Capture the cell that displays the provided text and extract its (x, y) central coordinate. 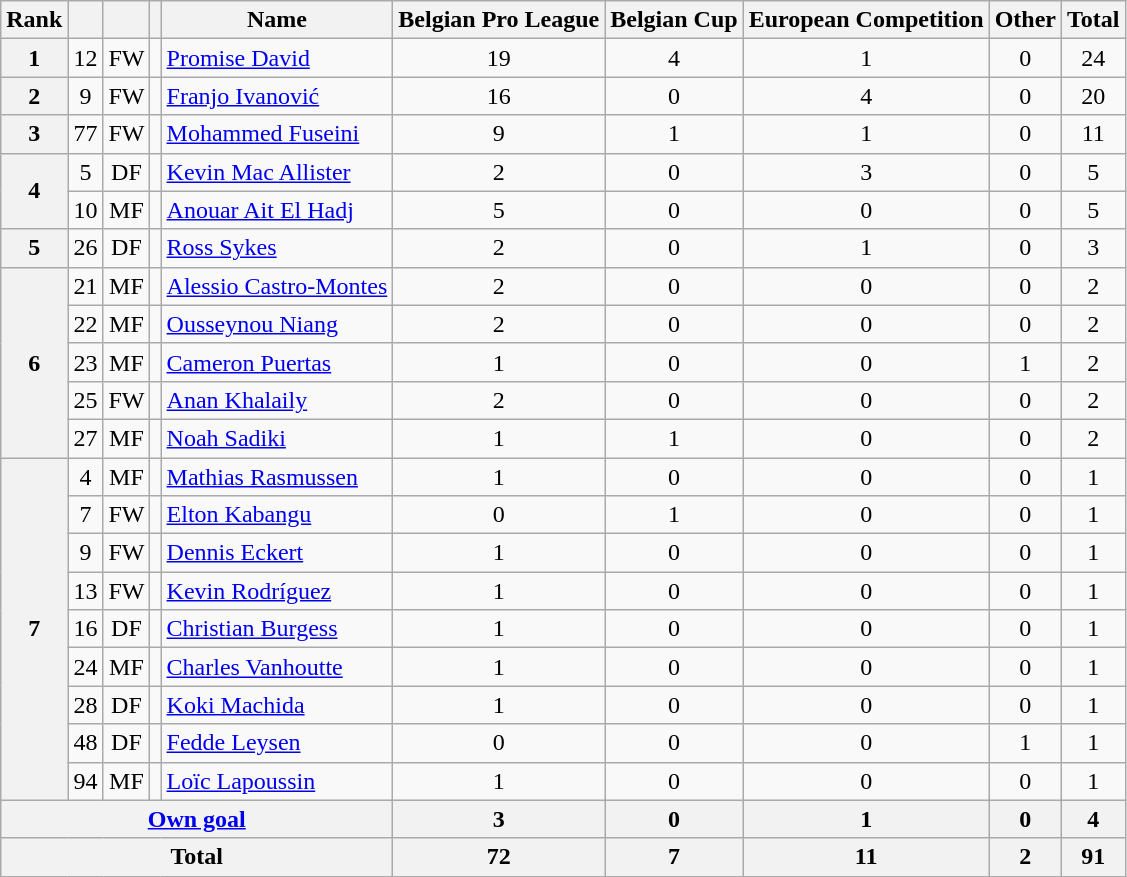
26 (86, 248)
Mohammed Fuseini (277, 134)
12 (86, 58)
72 (499, 857)
Promise David (277, 58)
Koki Machida (277, 705)
Loïc Lapoussin (277, 781)
22 (86, 324)
13 (86, 591)
23 (86, 362)
91 (1094, 857)
Name (277, 20)
Belgian Pro League (499, 20)
6 (34, 362)
Noah Sadiki (277, 438)
Mathias Rasmussen (277, 477)
Own goal (197, 819)
94 (86, 781)
27 (86, 438)
Franjo Ivanović (277, 96)
Anan Khalaily (277, 400)
25 (86, 400)
21 (86, 286)
Ousseynou Niang (277, 324)
10 (86, 210)
Rank (34, 20)
28 (86, 705)
Other (1025, 20)
Kevin Rodríguez (277, 591)
Kevin Mac Allister (277, 172)
Ross Sykes (277, 248)
Fedde Leysen (277, 743)
19 (499, 58)
48 (86, 743)
Charles Vanhoutte (277, 667)
Dennis Eckert (277, 553)
European Competition (866, 20)
Elton Kabangu (277, 515)
77 (86, 134)
Belgian Cup (674, 20)
Christian Burgess (277, 629)
20 (1094, 96)
Anouar Ait El Hadj (277, 210)
Cameron Puertas (277, 362)
Alessio Castro-Montes (277, 286)
